Return [X, Y] of the center of cell containing provided text 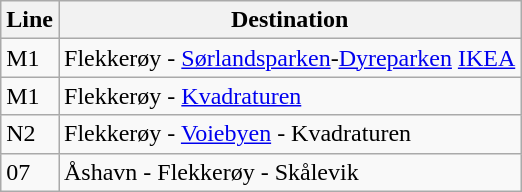
N2 [30, 134]
Destination [289, 20]
Line [30, 20]
Flekkerøy - Sørlandsparken-Dyreparken IKEA [289, 58]
Åshavn - Flekkerøy - Skålevik [289, 172]
Flekkerøy - Voiebyen - Kvadraturen [289, 134]
07 [30, 172]
Flekkerøy - Kvadraturen [289, 96]
